For the text-containing cell, return its midpoint in [x, y] coordinate format. 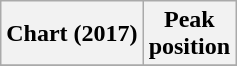
Chart (2017) [72, 34]
Peakposition [189, 34]
